Identify which cell holds the provided text, then report its (X, Y) central coordinate. 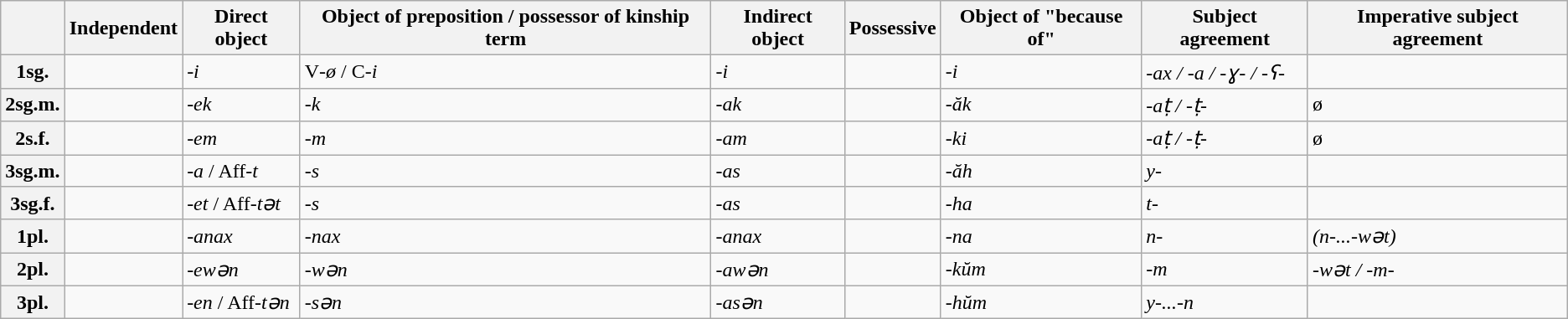
y- (1225, 170)
1sg. (33, 72)
(n-...-wət) (1437, 236)
-et / Aff-tət (241, 203)
Direct object (241, 28)
-ek (241, 105)
3pl. (33, 302)
V-ø / C-i (506, 72)
Object of "because of" (1041, 28)
-am (777, 138)
Independent (123, 28)
-ha (1041, 203)
-na (1041, 236)
Indirect object (777, 28)
-wən (506, 270)
2pl. (33, 270)
n- (1225, 236)
-em (241, 138)
Subject agreement (1225, 28)
-nax (506, 236)
-kŭm (1041, 270)
-ax / -a / -ɣ- / -ʕ- (1225, 72)
-ăk (1041, 105)
Imperative subject agreement (1437, 28)
-wət / -m- (1437, 270)
-ewən (241, 270)
Possessive (893, 28)
-k (506, 105)
t- (1225, 203)
-sən (506, 302)
-awən (777, 270)
-en / Aff-tən (241, 302)
-ăh (1041, 170)
-ak (777, 105)
3sg.m. (33, 170)
Object of preposition / possessor of kinship term (506, 28)
-ki (1041, 138)
3sg.f. (33, 203)
1pl. (33, 236)
-a / Aff-t (241, 170)
-asən (777, 302)
2s.f. (33, 138)
-hŭm (1041, 302)
y-...-n (1225, 302)
2sg.m. (33, 105)
